Extract the (X, Y) coordinate from the center of the cell holding the provided text.  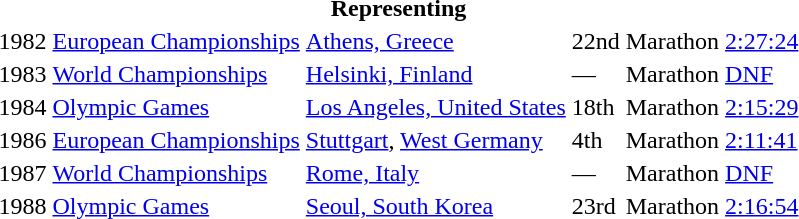
Olympic Games (176, 107)
18th (596, 107)
Athens, Greece (436, 41)
Helsinki, Finland (436, 74)
Stuttgart, West Germany (436, 140)
4th (596, 140)
Los Angeles, United States (436, 107)
22nd (596, 41)
Rome, Italy (436, 173)
